For the text-containing cell, return its midpoint in [x, y] coordinate format. 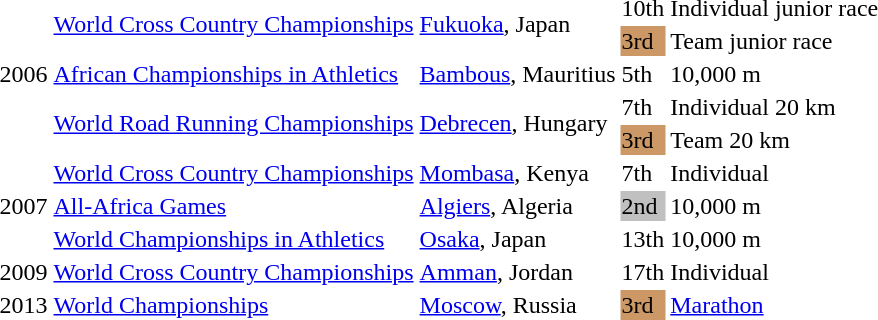
Moscow, Russia [518, 305]
African Championships in Athletics [234, 74]
World Championships in Athletics [234, 239]
World Road Running Championships [234, 124]
All-Africa Games [234, 206]
Osaka, Japan [518, 239]
2nd [643, 206]
13th [643, 239]
World Championships [234, 305]
Bambous, Mauritius [518, 74]
Algiers, Algeria [518, 206]
Mombasa, Kenya [518, 173]
Debrecen, Hungary [518, 124]
17th [643, 272]
Amman, Jordan [518, 272]
5th [643, 74]
